From the cell containing the given text, extract its center point as [X, Y] coordinate. 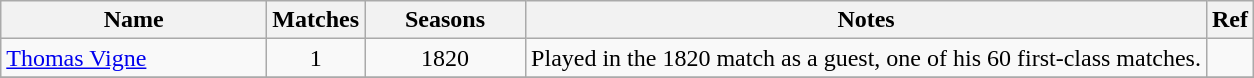
Notes [866, 20]
Played in the 1820 match as a guest, one of his 60 first-class matches. [866, 58]
1820 [446, 58]
Name [134, 20]
Ref [1230, 20]
Matches [316, 20]
Seasons [446, 20]
Thomas Vigne [134, 58]
1 [316, 58]
